Extract the [x, y] coordinate from the center of the cell holding the provided text.  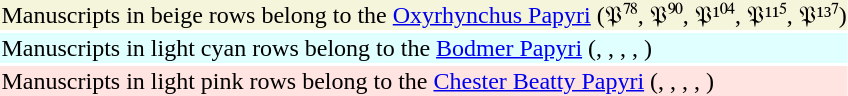
Manuscripts in beige rows belong to the Oxyrhynchus Papyri (𝔓⁷⁸, 𝔓⁹⁰, 𝔓¹⁰⁴, 𝔓¹¹⁵, 𝔓¹³⁷) [424, 15]
Manuscripts in light pink rows belong to the Chester Beatty Papyri (, , , , ) [424, 81]
Manuscripts in light cyan rows belong to the Bodmer Papyri (, , , , ) [424, 48]
